Return [x, y] of the center of cell containing provided text 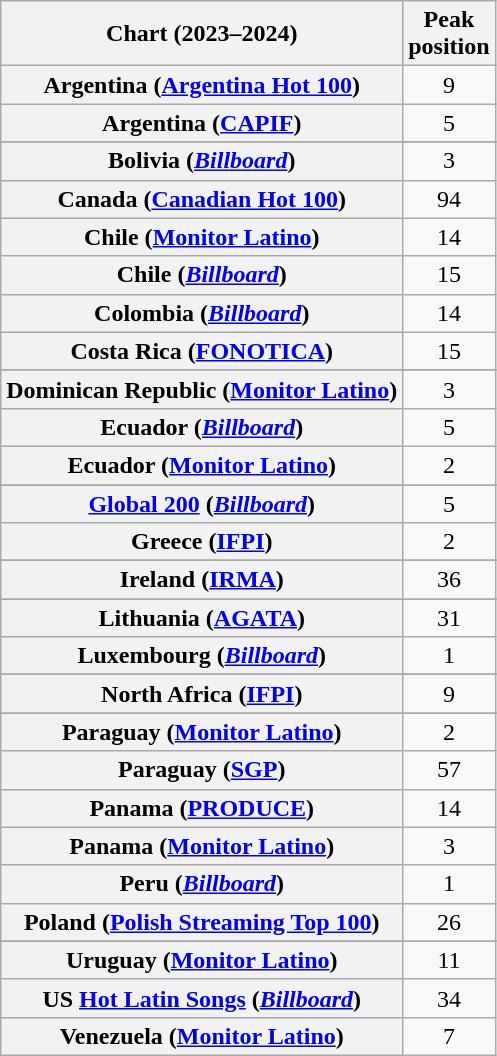
Lithuania (AGATA) [202, 618]
Panama (PRODUCE) [202, 808]
Chart (2023–2024) [202, 34]
Colombia (Billboard) [202, 313]
Greece (IFPI) [202, 542]
North Africa (IFPI) [202, 694]
Argentina (CAPIF) [202, 123]
Luxembourg (Billboard) [202, 656]
11 [449, 960]
Ecuador (Monitor Latino) [202, 465]
Canada (Canadian Hot 100) [202, 199]
Global 200 (Billboard) [202, 503]
Venezuela (Monitor Latino) [202, 1036]
Ireland (IRMA) [202, 580]
Ecuador (Billboard) [202, 427]
Poland (Polish Streaming Top 100) [202, 922]
7 [449, 1036]
Costa Rica (FONOTICA) [202, 351]
Paraguay (Monitor Latino) [202, 732]
31 [449, 618]
Bolivia (Billboard) [202, 161]
Chile (Monitor Latino) [202, 237]
Chile (Billboard) [202, 275]
Dominican Republic (Monitor Latino) [202, 389]
US Hot Latin Songs (Billboard) [202, 998]
26 [449, 922]
Peru (Billboard) [202, 884]
Uruguay (Monitor Latino) [202, 960]
Panama (Monitor Latino) [202, 846]
Peakposition [449, 34]
34 [449, 998]
57 [449, 770]
94 [449, 199]
36 [449, 580]
Paraguay (SGP) [202, 770]
Argentina (Argentina Hot 100) [202, 85]
